Identify which cell holds the provided text, then report its (x, y) central coordinate. 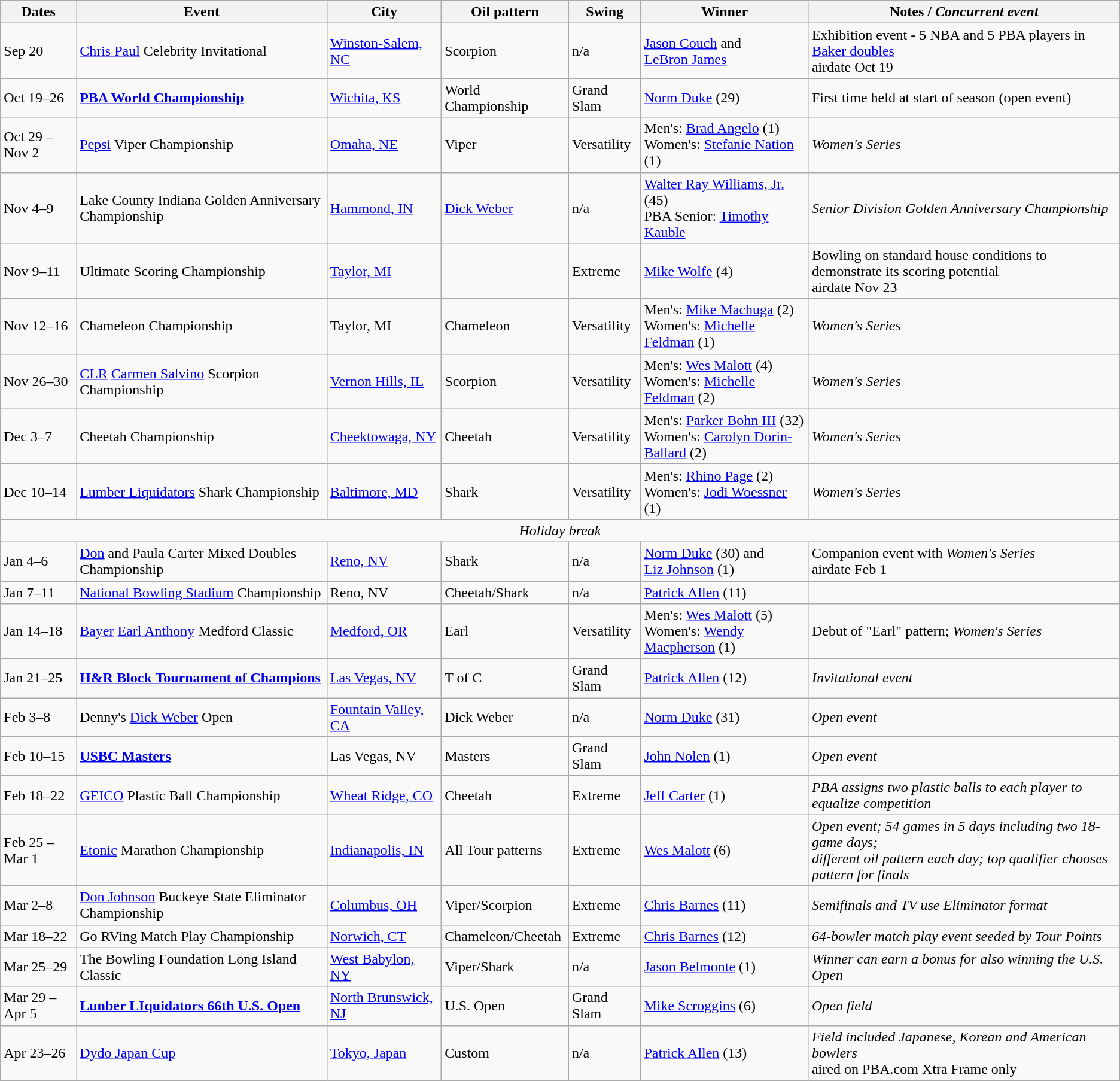
64-bowler match play event seeded by Tour Points (964, 936)
Oct 19–26 (38, 98)
Viper/Shark (505, 967)
Walter Ray Williams, Jr. (45) PBA Senior: Timothy Kauble (725, 208)
PBA World Championship (202, 98)
Dec 10–14 (38, 491)
Baltimore, MD (384, 491)
Cheetah/Shark (505, 592)
Omaha, NE (384, 145)
Chameleon Championship (202, 326)
Exhibition event - 5 NBA and 5 PBA players in Baker doublesairdate Oct 19 (964, 51)
Nov 12–16 (38, 326)
Wheat Ridge, CO (384, 795)
Jason Couch andLeBron James (725, 51)
Medford, OR (384, 631)
Men's: Wes Malott (5)Women's: Wendy Macpherson (1) (725, 631)
Open field (964, 1006)
Mar 25–29 (38, 967)
Debut of "Earl" pattern; Women's Series (964, 631)
Tokyo, Japan (384, 1053)
Pepsi Viper Championship (202, 145)
Mar 29 – Apr 5 (38, 1006)
Jan 14–18 (38, 631)
Patrick Allen (11) (725, 592)
T of C (505, 679)
Wes Malott (6) (725, 850)
Chris Barnes (12) (725, 936)
Men's: Parker Bohn III (32)Women's: Carolyn Dorin-Ballard (2) (725, 436)
Cheetah Championship (202, 436)
Norm Duke (31) (725, 717)
Dydo Japan Cup (202, 1053)
Earl (505, 631)
All Tour patterns (505, 850)
Vernon Hills, IL (384, 381)
Viper/Scorpion (505, 905)
Jan 7–11 (38, 592)
Feb 10–15 (38, 757)
Men's: Mike Machuga (2)Women's: Michelle Feldman (1) (725, 326)
Winner (725, 12)
Denny's Dick Weber Open (202, 717)
Lunber LIquidators 66th U.S. Open (202, 1006)
Masters (505, 757)
Holiday break (560, 530)
Invitational event (964, 679)
Mike Scroggins (6) (725, 1006)
Don and Paula Carter Mixed Doubles Championship (202, 561)
Oil pattern (505, 12)
Oct 29 – Nov 2 (38, 145)
Fountain Valley, CA (384, 717)
Nov 26–30 (38, 381)
Semifinals and TV use Eliminator format (964, 905)
Ultimate Scoring Championship (202, 271)
Go RVing Match Play Championship (202, 936)
Nov 4–9 (38, 208)
Winner can earn a bonus for also winning the U.S. Open (964, 967)
Feb 25 – Mar 1 (38, 850)
John Nolen (1) (725, 757)
City (384, 12)
Jan 4–6 (38, 561)
Viper (505, 145)
Companion event with Women's Seriesairdate Feb 1 (964, 561)
Lumber Liquidators Shark Championship (202, 491)
World Championship (505, 98)
Cheektowaga, NY (384, 436)
Custom (505, 1053)
The Bowling Foundation Long Island Classic (202, 967)
Hammond, IN (384, 208)
Senior Division Golden Anniversary Championship (964, 208)
Norm Duke (29) (725, 98)
Field included Japanese, Korean and American bowlersaired on PBA.com Xtra Frame only (964, 1053)
Mar 2–8 (38, 905)
Men's: Rhino Page (2)Women's: Jodi Woessner (1) (725, 491)
Mike Wolfe (4) (725, 271)
Etonic Marathon Championship (202, 850)
Bayer Earl Anthony Medford Classic (202, 631)
Wichita, KS (384, 98)
North Brunswick, NJ (384, 1006)
Bowling on standard house conditions to demonstrate its scoring potentialairdate Nov 23 (964, 271)
Swing (604, 12)
Norm Duke (30) andLiz Johnson (1) (725, 561)
Chris Paul Celebrity Invitational (202, 51)
Lake County Indiana Golden Anniversary Championship (202, 208)
USBC Masters (202, 757)
Jeff Carter (1) (725, 795)
Columbus, OH (384, 905)
Dec 3–7 (38, 436)
Mar 18–22 (38, 936)
Feb 3–8 (38, 717)
Notes / Concurrent event (964, 12)
Winston-Salem, NC (384, 51)
Chris Barnes (11) (725, 905)
National Bowling Stadium Championship (202, 592)
H&R Block Tournament of Champions (202, 679)
U.S. Open (505, 1006)
CLR Carmen Salvino Scorpion Championship (202, 381)
Chameleon/Cheetah (505, 936)
Open event; 54 games in 5 days including two 18-game days;different oil pattern each day; top qualifier chooses pattern for finals (964, 850)
Men's: Brad Angelo (1)Women's: Stefanie Nation (1) (725, 145)
Event (202, 12)
Chameleon (505, 326)
Indianapolis, IN (384, 850)
Apr 23–26 (38, 1053)
Men's: Wes Malott (4)Women's: Michelle Feldman (2) (725, 381)
Nov 9–11 (38, 271)
Jason Belmonte (1) (725, 967)
Norwich, CT (384, 936)
Jan 21–25 (38, 679)
Don Johnson Buckeye State Eliminator Championship (202, 905)
GEICO Plastic Ball Championship (202, 795)
PBA assigns two plastic balls to each player to equalize competition (964, 795)
Patrick Allen (13) (725, 1053)
First time held at start of season (open event) (964, 98)
West Babylon, NY (384, 967)
Feb 18–22 (38, 795)
Dates (38, 12)
Patrick Allen (12) (725, 679)
Sep 20 (38, 51)
